Determine the (x, y) coordinate at the center of the cell enclosing the given text.  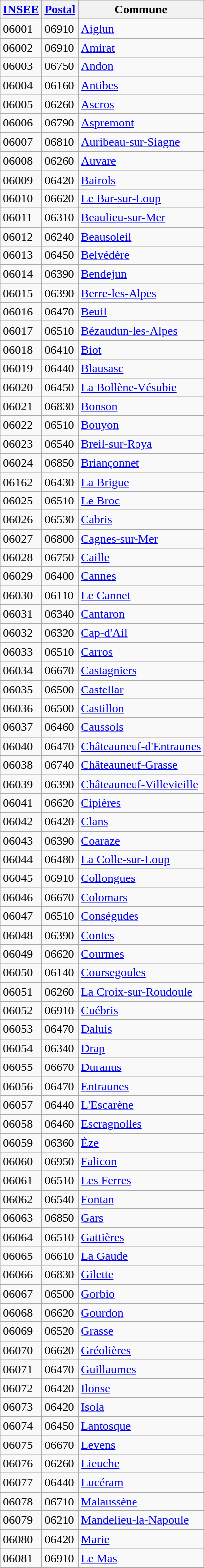
06950 (60, 1162)
06003 (21, 66)
06059 (21, 1142)
06015 (21, 293)
Aiglun (141, 29)
06480 (60, 860)
06081 (21, 1558)
06043 (21, 841)
Le Cannet (141, 595)
06032 (21, 633)
06035 (21, 690)
Gorbio (141, 1294)
06013 (21, 255)
06044 (21, 860)
Carros (141, 652)
06066 (21, 1275)
06005 (21, 104)
06320 (60, 633)
06031 (21, 614)
06009 (21, 180)
06075 (21, 1445)
Drap (141, 1048)
06046 (21, 897)
Belvédère (141, 255)
06061 (21, 1181)
06710 (60, 1502)
06057 (21, 1105)
Bézaudun-les-Alpes (141, 331)
Cantaron (141, 614)
Auvare (141, 161)
La Bollène-Vésubie (141, 387)
Lantosque (141, 1426)
06079 (21, 1520)
06052 (21, 1010)
Beausoleil (141, 237)
La Croix-sur-Roudoule (141, 992)
Gréolières (141, 1350)
06014 (21, 274)
06071 (21, 1369)
La Gaude (141, 1256)
06040 (21, 746)
06030 (21, 595)
06078 (21, 1502)
06410 (60, 350)
Falicon (141, 1162)
La Brigue (141, 482)
06064 (21, 1237)
Gilette (141, 1275)
Èze (141, 1142)
Daluis (141, 1029)
Andon (141, 66)
Berre-les-Alpes (141, 293)
06110 (60, 595)
Cipières (141, 803)
06007 (21, 142)
06310 (60, 217)
Gars (141, 1218)
L'Escarène (141, 1105)
06047 (21, 916)
Bouyon (141, 425)
Biot (141, 350)
Coaraze (141, 841)
Levens (141, 1445)
Lucéram (141, 1483)
06800 (60, 538)
06053 (21, 1029)
06022 (21, 425)
06042 (21, 821)
06067 (21, 1294)
06430 (60, 482)
06025 (21, 501)
Caussols (141, 727)
Castellar (141, 690)
06026 (21, 519)
Conségudes (141, 916)
Malaussène (141, 1502)
Entraunes (141, 1086)
06017 (21, 331)
06008 (21, 161)
Escragnolles (141, 1124)
06036 (21, 708)
06050 (21, 973)
La Colle-sur-Loup (141, 860)
06018 (21, 350)
06051 (21, 992)
06048 (21, 935)
Contes (141, 935)
Le Broc (141, 501)
Isola (141, 1407)
Aspremont (141, 123)
Châteauneuf-Grasse (141, 765)
06019 (21, 369)
Beaulieu-sur-Mer (141, 217)
06002 (21, 48)
06072 (21, 1388)
06027 (21, 538)
06024 (21, 463)
Le Bar-sur-Loup (141, 198)
06039 (21, 784)
Lieuche (141, 1464)
Cagnes-sur-Mer (141, 538)
06012 (21, 237)
06060 (21, 1162)
Castagniers (141, 671)
06033 (21, 652)
Amirat (141, 48)
Antibes (141, 85)
06020 (21, 387)
06790 (60, 123)
Ilonse (141, 1388)
Blausasc (141, 369)
06068 (21, 1313)
06001 (21, 29)
Le Mas (141, 1558)
Cabris (141, 519)
Coursegoules (141, 973)
Bendejun (141, 274)
Caille (141, 558)
06530 (60, 519)
06062 (21, 1199)
Colomars (141, 897)
06049 (21, 954)
Châteauneuf-d'Entraunes (141, 746)
Castillon (141, 708)
06021 (21, 406)
INSEE (21, 10)
Bonson (141, 406)
Commune (141, 10)
06004 (21, 85)
Duranus (141, 1067)
06037 (21, 727)
06074 (21, 1426)
Postal (60, 10)
Clans (141, 821)
06054 (21, 1048)
Bairols (141, 180)
06006 (21, 123)
Briançonnet (141, 463)
Gattières (141, 1237)
Beuil (141, 312)
06070 (21, 1350)
06210 (60, 1520)
06073 (21, 1407)
Collongues (141, 878)
06400 (60, 576)
06016 (21, 312)
Cannes (141, 576)
06360 (60, 1142)
Grasse (141, 1331)
06045 (21, 878)
06080 (21, 1539)
06520 (60, 1331)
06076 (21, 1464)
06065 (21, 1256)
Ascros (141, 104)
06610 (60, 1256)
Cuébris (141, 1010)
06034 (21, 671)
Les Ferres (141, 1181)
06010 (21, 198)
06029 (21, 576)
Breil-sur-Roya (141, 444)
06740 (60, 765)
06810 (60, 142)
Châteauneuf-Villevieille (141, 784)
06023 (21, 444)
06077 (21, 1483)
06038 (21, 765)
Marie (141, 1539)
Cap-d'Ail (141, 633)
06028 (21, 558)
Fontan (141, 1199)
Courmes (141, 954)
06041 (21, 803)
06055 (21, 1067)
Guillaumes (141, 1369)
06063 (21, 1218)
06240 (60, 237)
06162 (21, 482)
06160 (60, 85)
06056 (21, 1086)
Auribeau-sur-Siagne (141, 142)
Mandelieu-la-Napoule (141, 1520)
06011 (21, 217)
Gourdon (141, 1313)
06058 (21, 1124)
06140 (60, 973)
06069 (21, 1331)
